Scan for the cell matching the given text and deliver its (X, Y) coordinate at center. 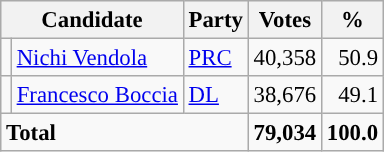
Party (216, 20)
PRC (216, 58)
40,358 (284, 58)
Francesco Boccia (97, 95)
49.1 (352, 95)
Candidate (92, 20)
Votes (284, 20)
79,034 (284, 133)
% (352, 20)
100.0 (352, 133)
38,676 (284, 95)
Nichi Vendola (97, 58)
DL (216, 95)
50.9 (352, 58)
Total (124, 133)
